Return the [X, Y] coordinate for the center point of the cell that contains the specified text.  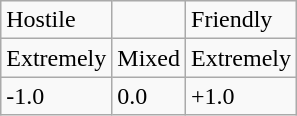
0.0 [149, 96]
Friendly [242, 20]
-1.0 [56, 96]
Hostile [56, 20]
+1.0 [242, 96]
Mixed [149, 58]
